Extract the [x, y] coordinate from the center of the cell holding the provided text.  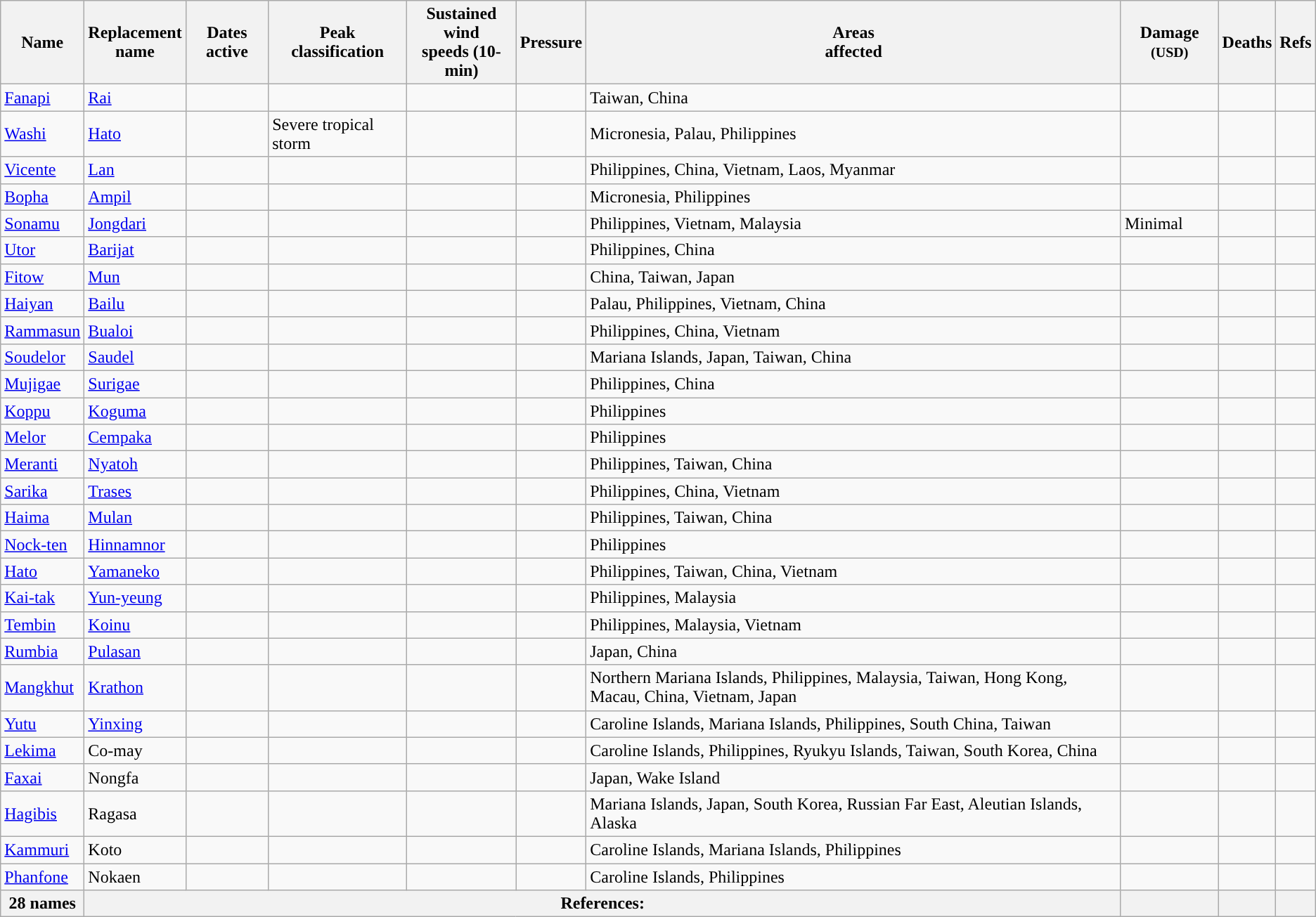
Japan, Wake Island [853, 777]
Replacementname [135, 42]
Fanapi [42, 98]
Utor [42, 250]
Koguma [135, 411]
Areasaffected [853, 42]
Caroline Islands, Philippines, Ryukyu Islands, Taiwan, South Korea, China [853, 750]
Koto [135, 850]
Caroline Islands, Philippines [853, 876]
Sonamu [42, 223]
Yun-yeung [135, 598]
Philippines, China, Vietnam, Laos, Myanmar [853, 170]
28 names [42, 904]
Kai-tak [42, 598]
Koinu [135, 625]
Vicente [42, 170]
Haiyan [42, 304]
Lekima [42, 750]
Phanfone [42, 876]
Lan [135, 170]
Mulan [135, 518]
Haima [42, 518]
Meranti [42, 464]
Yinxing [135, 724]
Nyatoh [135, 464]
Mun [135, 277]
Jongdari [135, 223]
Rai [135, 98]
Cempaka [135, 438]
References: [603, 904]
Caroline Islands, Mariana Islands, Philippines, South China, Taiwan [853, 724]
Faxai [42, 777]
Kammuri [42, 850]
Palau, Philippines, Vietnam, China [853, 304]
Pulasan [135, 651]
Nock-ten [42, 545]
Sarika [42, 491]
Fitow [42, 277]
Dates active [227, 42]
Trases [135, 491]
Co-may [135, 750]
Ampil [135, 197]
Japan, China [853, 651]
Mariana Islands, Japan, Taiwan, China [853, 357]
Barijat [135, 250]
Soudelor [42, 357]
Nongfa [135, 777]
Philippines, Vietnam, Malaysia [853, 223]
China, Taiwan, Japan [853, 277]
Rammasun [42, 330]
Koppu [42, 411]
Caroline Islands, Mariana Islands, Philippines [853, 850]
Philippines, Malaysia [853, 598]
Ragasa [135, 814]
Micronesia, Philippines [853, 197]
Mariana Islands, Japan, South Korea, Russian Far East, Aleutian Islands, Alaska [853, 814]
Refs [1296, 42]
Severe tropical storm [337, 134]
Mujigae [42, 384]
Sustained windspeeds (10-min) [462, 42]
Damage (USD) [1170, 42]
Taiwan, China [853, 98]
Mangkhut [42, 687]
Yamaneko [135, 571]
Philippines, Taiwan, China, Vietnam [853, 571]
Bailu [135, 304]
Washi [42, 134]
Nokaen [135, 876]
Hagibis [42, 814]
Micronesia, Palau, Philippines [853, 134]
Bopha [42, 197]
Northern Mariana Islands, Philippines, Malaysia, Taiwan, Hong Kong, Macau, China, Vietnam, Japan [853, 687]
Bualoi [135, 330]
Rumbia [42, 651]
Minimal [1170, 223]
Surigae [135, 384]
Deaths [1247, 42]
Saudel [135, 357]
Tembin [42, 625]
Name [42, 42]
Peakclassification [337, 42]
Pressure [551, 42]
Melor [42, 438]
Hinnamnor [135, 545]
Yutu [42, 724]
Krathon [135, 687]
Philippines, Malaysia, Vietnam [853, 625]
